For the text-containing cell, return its midpoint in (x, y) coordinate format. 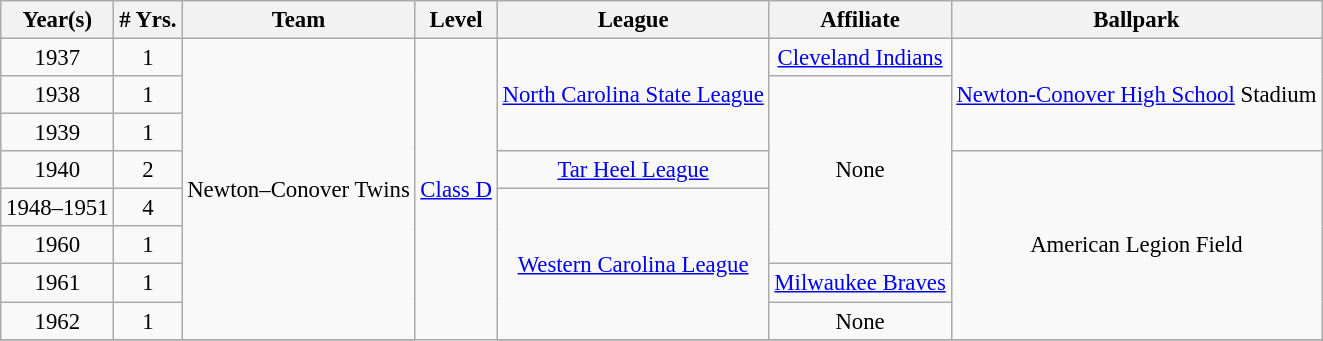
League (633, 20)
2 (148, 170)
Cleveland Indians (860, 58)
American Legion Field (1136, 245)
1960 (58, 245)
Western Carolina League (633, 264)
1948–1951 (58, 208)
1940 (58, 170)
Team (298, 20)
Tar Heel League (633, 170)
1938 (58, 95)
Newton-Conover High School Stadium (1136, 96)
1937 (58, 58)
1939 (58, 133)
Year(s) (58, 20)
1962 (58, 321)
Newton–Conover Twins (298, 190)
Level (456, 20)
North Carolina State League (633, 96)
# Yrs. (148, 20)
1961 (58, 283)
Ballpark (1136, 20)
Affiliate (860, 20)
Milwaukee Braves (860, 283)
4 (148, 208)
Class D (456, 190)
